Return the [x, y] coordinate for the center point of the cell that contains the specified text.  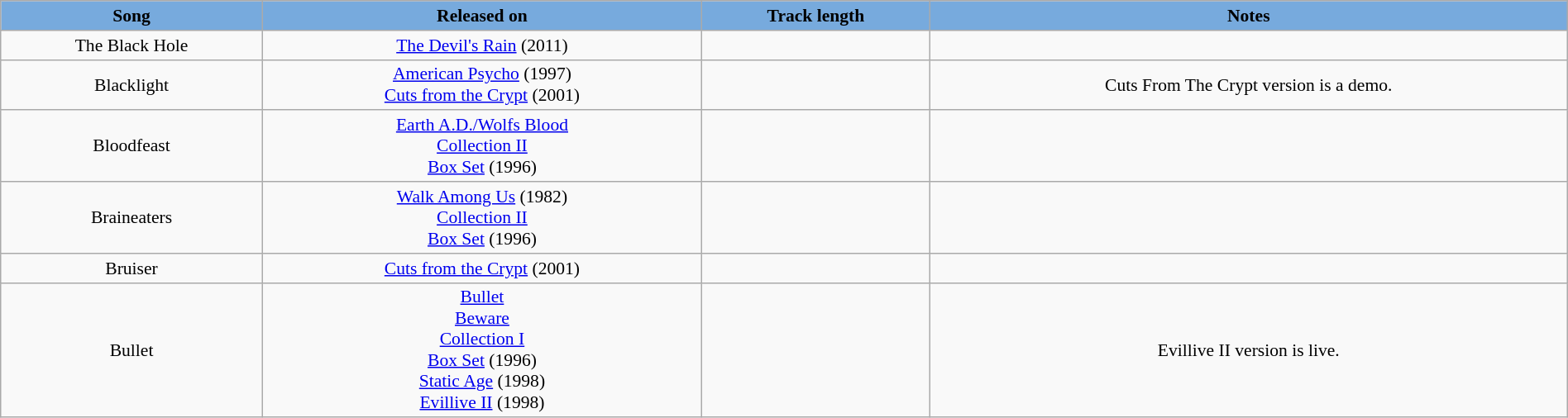
Braineaters [132, 218]
Released on [481, 16]
The Devil's Rain (2011) [481, 45]
American Psycho (1997)Cuts from the Crypt (2001) [481, 84]
Cuts From The Crypt version is a demo. [1249, 84]
The Black Hole [132, 45]
Earth A.D./Wolfs BloodCollection IIBox Set (1996) [481, 145]
Cuts from the Crypt (2001) [481, 268]
Blacklight [132, 84]
Notes [1249, 16]
BulletBewareCollection IBox Set (1996)Static Age (1998)Evillive II (1998) [481, 350]
Evillive II version is live. [1249, 350]
Bloodfeast [132, 145]
Bruiser [132, 268]
Walk Among Us (1982)Collection IIBox Set (1996) [481, 218]
Song [132, 16]
Bullet [132, 350]
Track length [816, 16]
